Identify which cell holds the provided text, then report its (x, y) central coordinate. 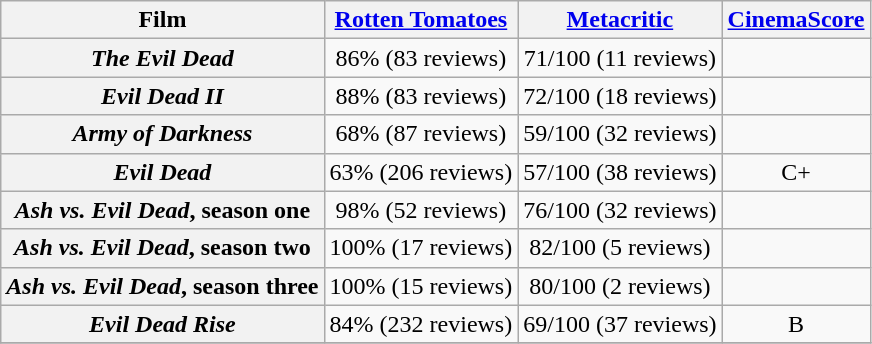
Film (162, 20)
63% (206 reviews) (421, 172)
68% (87 reviews) (421, 134)
72/100 (18 reviews) (620, 96)
Rotten Tomatoes (421, 20)
Metacritic (620, 20)
Evil Dead II (162, 96)
57/100 (38 reviews) (620, 172)
59/100 (32 reviews) (620, 134)
88% (83 reviews) (421, 96)
100% (17 reviews) (421, 248)
76/100 (32 reviews) (620, 210)
86% (83 reviews) (421, 58)
98% (52 reviews) (421, 210)
Ash vs. Evil Dead, season three (162, 286)
Army of Darkness (162, 134)
B (796, 324)
The Evil Dead (162, 58)
CinemaScore (796, 20)
C+ (796, 172)
Evil Dead Rise (162, 324)
Evil Dead (162, 172)
100% (15 reviews) (421, 286)
71/100 (11 reviews) (620, 58)
69/100 (37 reviews) (620, 324)
Ash vs. Evil Dead, season two (162, 248)
80/100 (2 reviews) (620, 286)
82/100 (5 reviews) (620, 248)
Ash vs. Evil Dead, season one (162, 210)
84% (232 reviews) (421, 324)
